Detect which cell encompasses the target text, then output its [x, y] center coordinate. 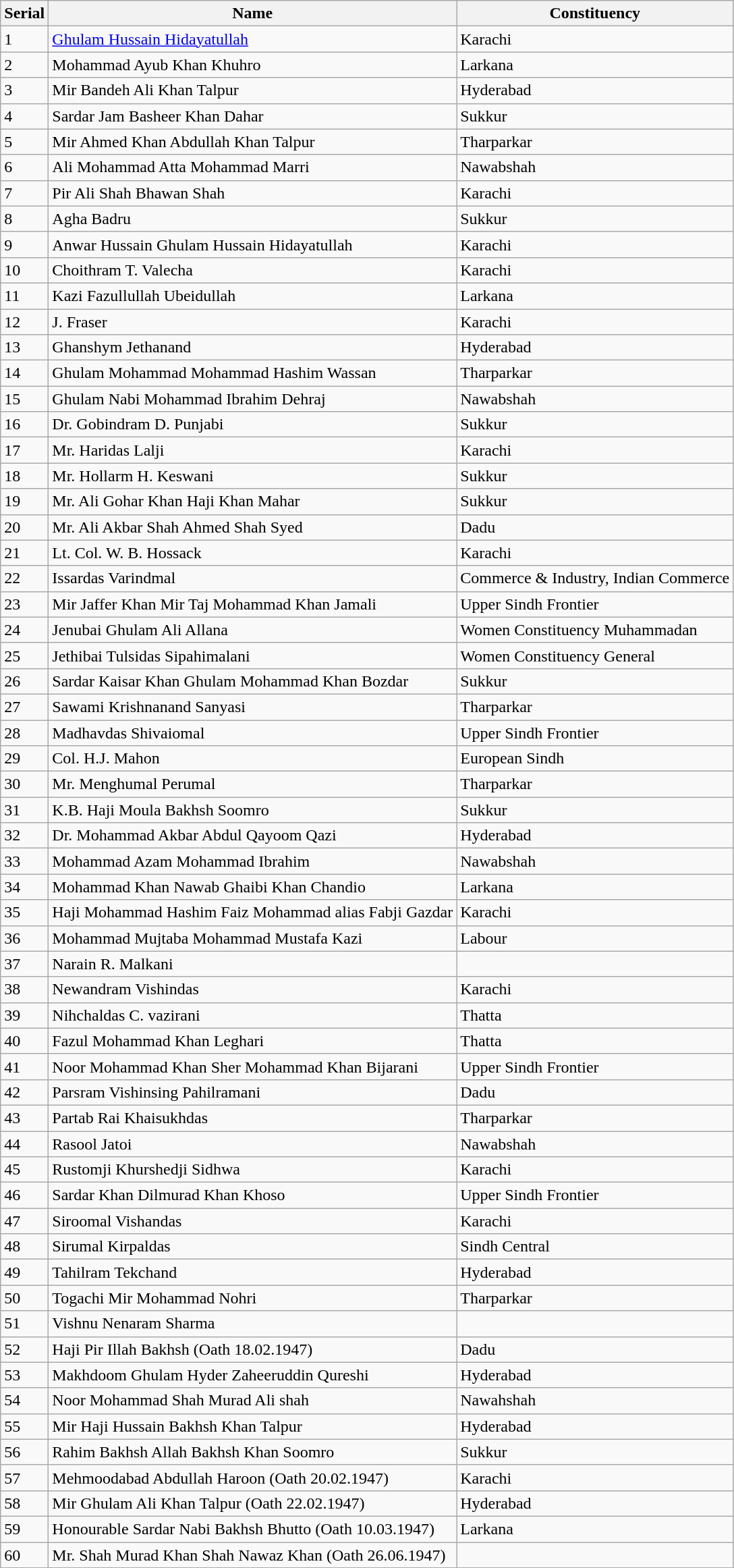
Choithram T. Valecha [252, 270]
33 [24, 861]
Mir Ahmed Khan Abdullah Khan Talpur [252, 142]
Rasool Jatoi [252, 1144]
Partab Rai Khaisukhdas [252, 1118]
Ghulam Mohammad Mohammad Hashim Wassan [252, 373]
55 [24, 1426]
Mohammad Mujtaba Mohammad Mustafa Kazi [252, 938]
58 [24, 1503]
15 [24, 399]
Commerce & Industry, Indian Commerce [595, 578]
Pir Ali Shah Bhawan Shah [252, 193]
Dr. Gobindram D. Punjabi [252, 425]
Anwar Hussain Ghulam Hussain Hidayatullah [252, 244]
36 [24, 938]
57 [24, 1478]
7 [24, 193]
50 [24, 1298]
30 [24, 784]
Siroomal Vishandas [252, 1221]
Col. H.J. Mahon [252, 759]
5 [24, 142]
Sardar Khan Dilmurad Khan Khoso [252, 1195]
28 [24, 732]
Sindh Central [595, 1247]
Mohammad Azam Mohammad Ibrahim [252, 861]
Mr. Hollarm H. Keswani [252, 476]
European Sindh [595, 759]
31 [24, 810]
60 [24, 1555]
Mr. Ali Akbar Shah Ahmed Shah Syed [252, 527]
56 [24, 1452]
6 [24, 167]
39 [24, 1015]
4 [24, 116]
35 [24, 913]
Rahim Bakhsh Allah Bakhsh Khan Soomro [252, 1452]
42 [24, 1092]
Fazul Mohammad Khan Leghari [252, 1041]
Mohammad Ayub Khan Khuhro [252, 65]
10 [24, 270]
25 [24, 655]
54 [24, 1401]
Vishnu Nenaram Sharma [252, 1324]
Serial [24, 13]
Haji Pir Illah Bakhsh (Oath 18.02.1947) [252, 1349]
32 [24, 836]
41 [24, 1066]
44 [24, 1144]
27 [24, 707]
Mir Bandeh Ali Khan Talpur [252, 90]
Mir Ghulam Ali Khan Talpur (Oath 22.02.1947) [252, 1503]
Madhavdas Shivaiomal [252, 732]
Parsram Vishinsing Pahilramani [252, 1092]
45 [24, 1170]
Tahilram Tekchand [252, 1272]
Women Constituency General [595, 655]
Ali Mohammad Atta Mohammad Marri [252, 167]
Mr. Menghumal Perumal [252, 784]
Lt. Col. W. B. Hossack [252, 553]
Mehmoodabad Abdullah Haroon (Oath 20.02.1947) [252, 1478]
2 [24, 65]
38 [24, 990]
3 [24, 90]
Sawami Krishnanand Sanyasi [252, 707]
49 [24, 1272]
16 [24, 425]
Newandram Vishindas [252, 990]
Sardar Kaisar Khan Ghulam Mohammad Khan Bozdar [252, 681]
Labour [595, 938]
47 [24, 1221]
J. Fraser [252, 322]
46 [24, 1195]
Mohammad Khan Nawab Ghaibi Khan Chandio [252, 887]
34 [24, 887]
Narain R. Malkani [252, 964]
11 [24, 296]
43 [24, 1118]
18 [24, 476]
Women Constituency Muhammadan [595, 630]
Mr. Haridas Lalji [252, 450]
13 [24, 348]
Mr. Ali Gohar Khan Haji Khan Mahar [252, 502]
Kazi Fazullullah Ubeidullah [252, 296]
14 [24, 373]
19 [24, 502]
Issardas Varindmal [252, 578]
Mr. Shah Murad Khan Shah Nawaz Khan (Oath 26.06.1947) [252, 1555]
24 [24, 630]
52 [24, 1349]
K.B. Haji Moula Bakhsh Soomro [252, 810]
Makhdoom Ghulam Hyder Zaheeruddin Qureshi [252, 1375]
9 [24, 244]
Ghulam Nabi Mohammad Ibrahim Dehraj [252, 399]
51 [24, 1324]
Ghanshym Jethanand [252, 348]
17 [24, 450]
Togachi Mir Mohammad Nohri [252, 1298]
Sirumal Kirpaldas [252, 1247]
53 [24, 1375]
Haji Mohammad Hashim Faiz Mohammad alias Fabji Gazdar [252, 913]
Honourable Sardar Nabi Bakhsh Bhutto (Oath 10.03.1947) [252, 1529]
22 [24, 578]
48 [24, 1247]
12 [24, 322]
Nawahshah [595, 1401]
1 [24, 39]
40 [24, 1041]
26 [24, 681]
21 [24, 553]
Jenubai Ghulam Ali Allana [252, 630]
37 [24, 964]
Constituency [595, 13]
59 [24, 1529]
29 [24, 759]
Mir Haji Hussain Bakhsh Khan Talpur [252, 1426]
Name [252, 13]
Nihchaldas C. vazirani [252, 1015]
Noor Mohammad Khan Sher Mohammad Khan Bijarani [252, 1066]
Ghulam Hussain Hidayatullah [252, 39]
Sardar Jam Basheer Khan Dahar [252, 116]
Noor Mohammad Shah Murad Ali shah [252, 1401]
23 [24, 604]
Rustomji Khurshedji Sidhwa [252, 1170]
Dr. Mohammad Akbar Abdul Qayoom Qazi [252, 836]
Mir Jaffer Khan Mir Taj Mohammad Khan Jamali [252, 604]
20 [24, 527]
Jethibai Tulsidas Sipahimalani [252, 655]
Agha Badru [252, 219]
8 [24, 219]
